For the text-containing cell, return its midpoint in (x, y) coordinate format. 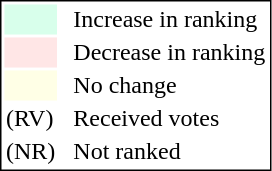
Decrease in ranking (170, 53)
Not ranked (170, 151)
(RV) (30, 119)
No change (170, 85)
Received votes (170, 119)
Increase in ranking (170, 19)
(NR) (30, 151)
